Capture the cell that displays the provided text and extract its (X, Y) central coordinate. 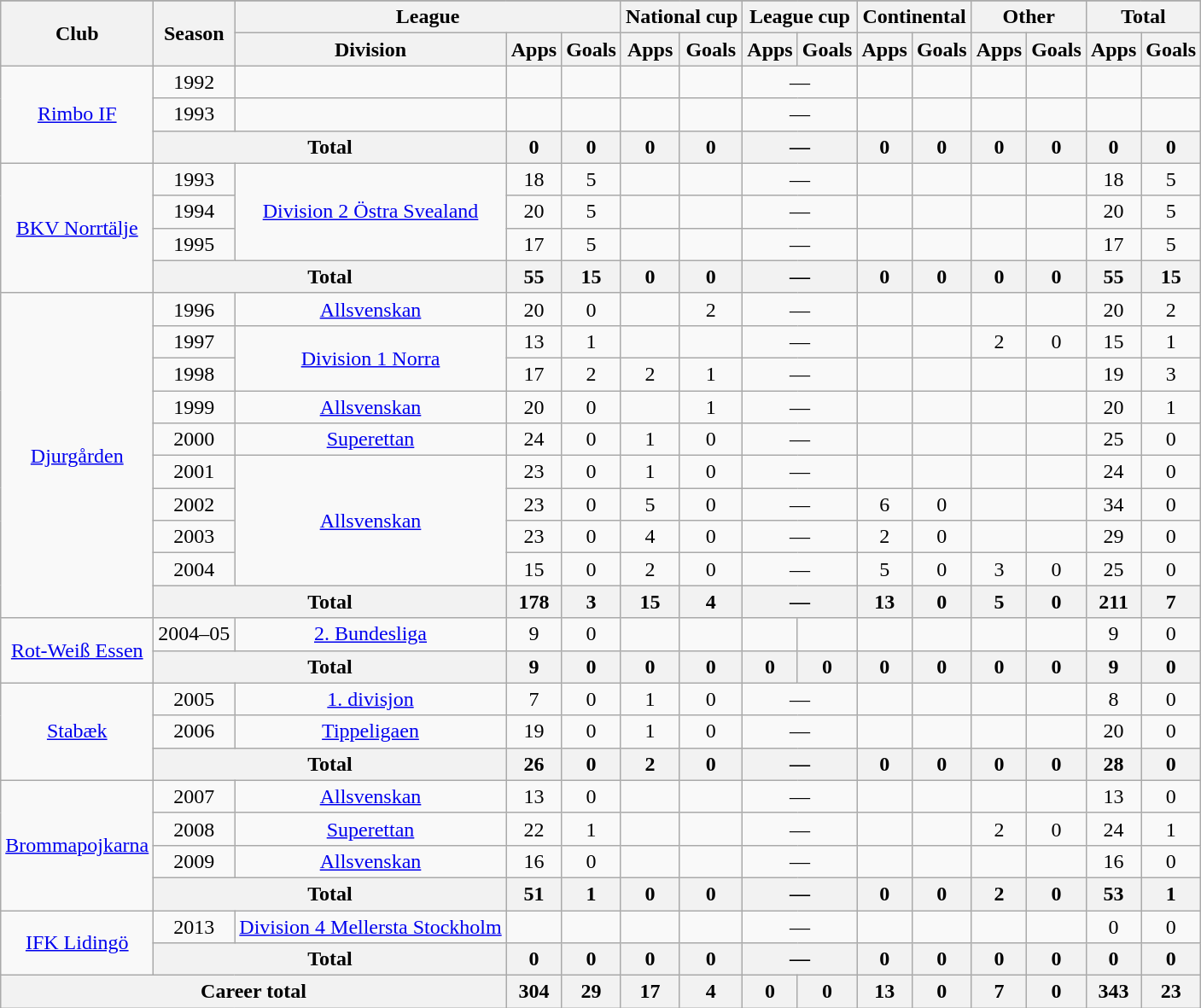
2013 (195, 926)
178 (533, 602)
BKV Norrtälje (77, 228)
Rimbo IF (77, 114)
343 (1113, 992)
51 (533, 894)
IFK Lidingö (77, 942)
1992 (195, 82)
2008 (195, 829)
Division 2 Östra Svealand (370, 212)
Djurgården (77, 456)
Stabæk (77, 731)
2003 (195, 537)
League (429, 17)
2005 (195, 699)
8 (1113, 699)
Division 4 Mellersta Stockholm (370, 926)
Season (195, 33)
Club (77, 33)
26 (533, 764)
2007 (195, 796)
2000 (195, 440)
2004–05 (195, 634)
League cup (800, 17)
Brommapojkarna (77, 845)
Tippeligaen (370, 731)
304 (533, 992)
1994 (195, 212)
1. divisjon (370, 699)
28 (1113, 764)
1996 (195, 309)
1997 (195, 341)
1995 (195, 244)
Rot-Weiß Essen (77, 650)
2001 (195, 472)
6 (884, 504)
211 (1113, 602)
1998 (195, 374)
Other (1029, 17)
34 (1113, 504)
Division 1 Norra (370, 358)
Continental (914, 17)
2004 (195, 569)
22 (533, 829)
53 (1113, 894)
2002 (195, 504)
2009 (195, 861)
Division (370, 50)
2006 (195, 731)
1999 (195, 407)
Career total (254, 992)
2. Bundesliga (370, 634)
National cup (681, 17)
